Extract the (x, y) coordinate from the center of the cell holding the provided text.  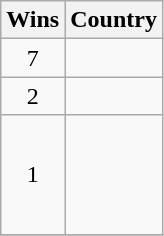
1 (33, 174)
7 (33, 58)
Country (114, 20)
Wins (33, 20)
2 (33, 96)
